Capture the cell that displays the provided text and extract its [X, Y] central coordinate. 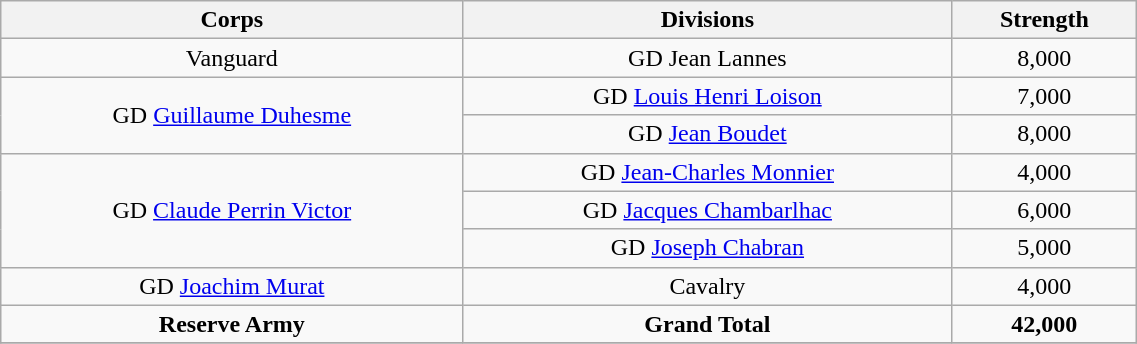
GD Guillaume Duhesme [232, 115]
GD Louis Henri Loison [708, 96]
5,000 [1044, 248]
6,000 [1044, 210]
GD Joachim Murat [232, 286]
GD Jean Lannes [708, 58]
GD Jacques Chambarlhac [708, 210]
Reserve Army [232, 324]
Vanguard [232, 58]
GD Jean Boudet [708, 134]
GD Joseph Chabran [708, 248]
42,000 [1044, 324]
Cavalry [708, 286]
GD Jean-Charles Monnier [708, 172]
Grand Total [708, 324]
Corps [232, 20]
7,000 [1044, 96]
Divisions [708, 20]
GD Claude Perrin Victor [232, 210]
Strength [1044, 20]
